Find where the given text appears and provide that cell's center as [x, y] coordinate. 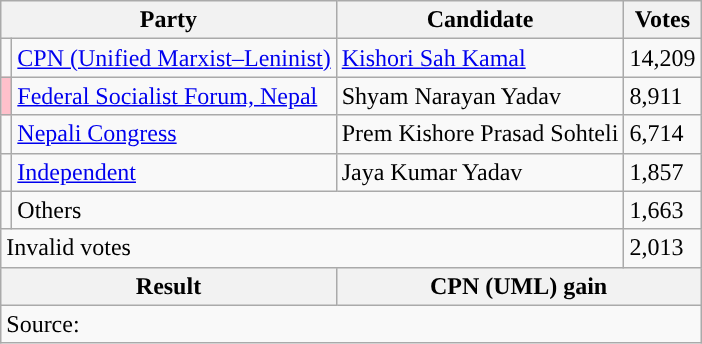
1,663 [662, 210]
1,857 [662, 172]
CPN (Unified Marxist–Leninist) [174, 58]
14,209 [662, 58]
Federal Socialist Forum, Nepal [174, 96]
Result [168, 286]
Nepali Congress [174, 134]
2,013 [662, 248]
Source: [351, 324]
Candidate [480, 20]
Votes [662, 20]
8,911 [662, 96]
Invalid votes [312, 248]
Others [318, 210]
Kishori Sah Kamal [480, 58]
Shyam Narayan Yadav [480, 96]
CPN (UML) gain [518, 286]
Independent [174, 172]
Jaya Kumar Yadav [480, 172]
Party [168, 20]
6,714 [662, 134]
Prem Kishore Prasad Sohteli [480, 134]
